Return [x, y] of the center of cell containing provided text 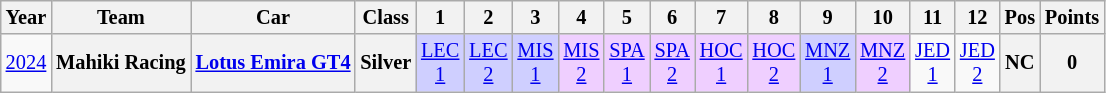
9 [828, 17]
3 [535, 17]
7 [722, 17]
11 [932, 17]
HOC2 [774, 63]
Year [26, 17]
Silver [386, 63]
JED2 [978, 63]
MIS1 [535, 63]
Team [120, 17]
1 [440, 17]
HOC1 [722, 63]
Pos [1020, 17]
Mahiki Racing [120, 63]
Lotus Emira GT4 [274, 63]
Class [386, 17]
8 [774, 17]
5 [626, 17]
2 [488, 17]
SPA2 [672, 63]
2024 [26, 63]
SPA1 [626, 63]
MNZ1 [828, 63]
4 [581, 17]
10 [882, 17]
0 [1072, 63]
Car [274, 17]
MNZ2 [882, 63]
MIS2 [581, 63]
LEC1 [440, 63]
Points [1072, 17]
12 [978, 17]
LEC2 [488, 63]
6 [672, 17]
JED1 [932, 63]
NC [1020, 63]
